Detect which cell encompasses the target text, then output its [x, y] center coordinate. 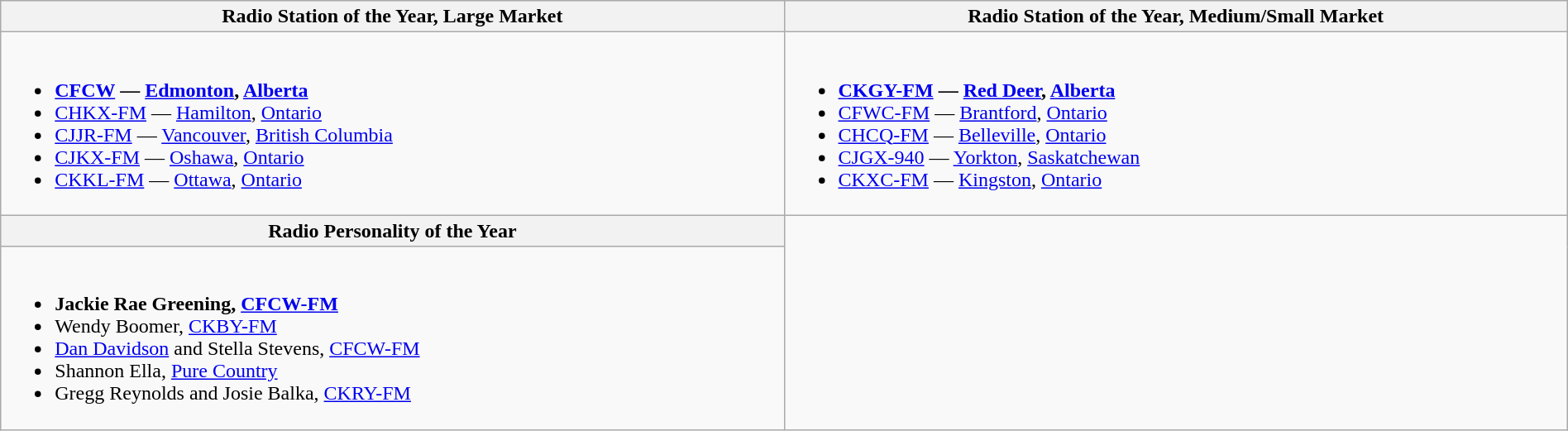
Radio Station of the Year, Medium/Small Market [1176, 17]
CKGY-FM — Red Deer, AlbertaCFWC-FM — Brantford, OntarioCHCQ-FM — Belleville, OntarioCJGX-940 — Yorkton, SaskatchewanCKXC-FM — Kingston, Ontario [1176, 124]
CFCW — Edmonton, AlbertaCHKX-FM — Hamilton, OntarioCJJR-FM — Vancouver, British ColumbiaCJKX-FM — Oshawa, OntarioCKKL-FM — Ottawa, Ontario [392, 124]
Radio Station of the Year, Large Market [392, 17]
Radio Personality of the Year [392, 231]
